Provide the [X, Y] coordinate of the cell's center where the given text is located.  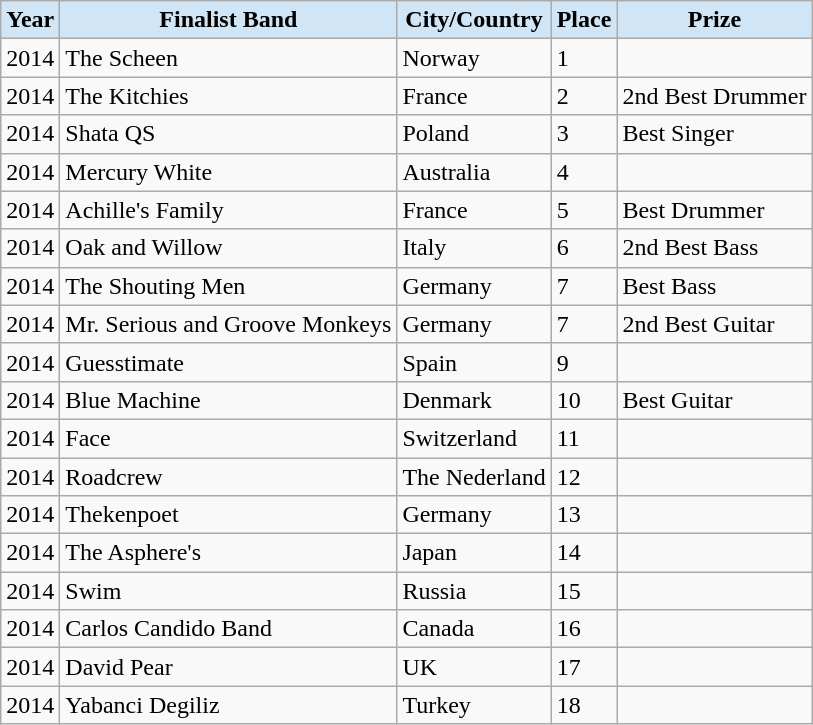
18 [584, 705]
Face [228, 438]
Italy [474, 248]
2nd Best Guitar [714, 324]
Australia [474, 172]
14 [584, 553]
Best Singer [714, 134]
Switzerland [474, 438]
Turkey [474, 705]
9 [584, 362]
Japan [474, 553]
Swim [228, 591]
2nd Best Bass [714, 248]
2nd Best Drummer [714, 96]
UK [474, 667]
Carlos Candido Band [228, 629]
Blue Machine [228, 400]
The Asphere's [228, 553]
Russia [474, 591]
11 [584, 438]
Thekenpoet [228, 515]
Place [584, 20]
13 [584, 515]
Finalist Band [228, 20]
The Kitchies [228, 96]
City/Country [474, 20]
Poland [474, 134]
The Nederland [474, 477]
Mr. Serious and Groove Monkeys [228, 324]
16 [584, 629]
6 [584, 248]
12 [584, 477]
Roadcrew [228, 477]
Best Drummer [714, 210]
Yabanci Degiliz [228, 705]
Prize [714, 20]
Oak and Willow [228, 248]
Mercury White [228, 172]
1 [584, 58]
Guesstimate [228, 362]
15 [584, 591]
Year [30, 20]
Spain [474, 362]
Norway [474, 58]
10 [584, 400]
17 [584, 667]
Best Bass [714, 286]
Achille's Family [228, 210]
Best Guitar [714, 400]
4 [584, 172]
3 [584, 134]
Shata QS [228, 134]
The Scheen [228, 58]
2 [584, 96]
Denmark [474, 400]
David Pear [228, 667]
Canada [474, 629]
5 [584, 210]
The Shouting Men [228, 286]
